Extract the (x, y) coordinate from the center of the cell holding the provided text.  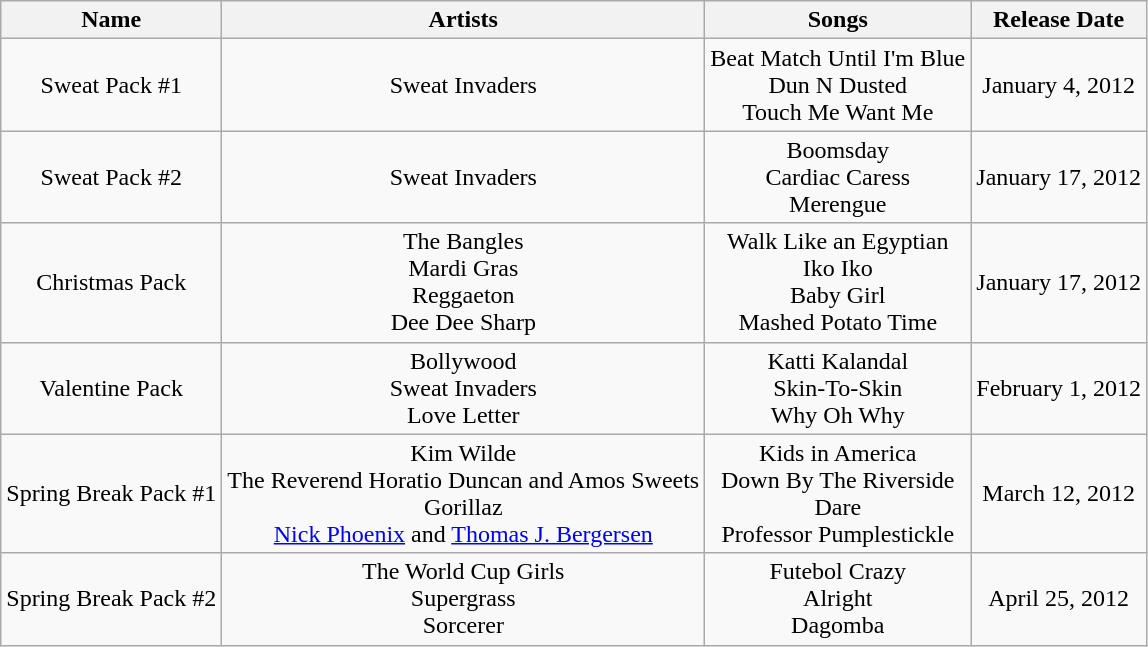
Kim Wilde The Reverend Horatio Duncan and Amos SweetsGorillaz Nick Phoenix and Thomas J. Bergersen (464, 494)
Songs (838, 20)
Release Date (1059, 20)
Kids in America Down By The RiversideDare Professor Pumplestickle (838, 494)
Beat Match Until I'm BlueDun N DustedTouch Me Want Me (838, 85)
Walk Like an Egyptian Iko Iko Baby Girl Mashed Potato Time (838, 282)
Christmas Pack (112, 282)
Name (112, 20)
Bollywood Sweat Invaders Love Letter (464, 388)
Katti Kalandal Skin-To-Skin Why Oh Why (838, 388)
Sweat Pack #1 (112, 85)
March 12, 2012 (1059, 494)
April 25, 2012 (1059, 599)
Spring Break Pack #1 (112, 494)
BoomsdayCardiac CaressMerengue (838, 177)
Valentine Pack (112, 388)
January 4, 2012 (1059, 85)
The World Cup Girls Supergrass Sorcerer (464, 599)
The Bangles Mardi Gras Reggaeton Dee Dee Sharp (464, 282)
Futebol Crazy Alright Dagomba (838, 599)
Sweat Pack #2 (112, 177)
Spring Break Pack #2 (112, 599)
February 1, 2012 (1059, 388)
Artists (464, 20)
